Scan for the cell matching the given text and deliver its (X, Y) coordinate at center. 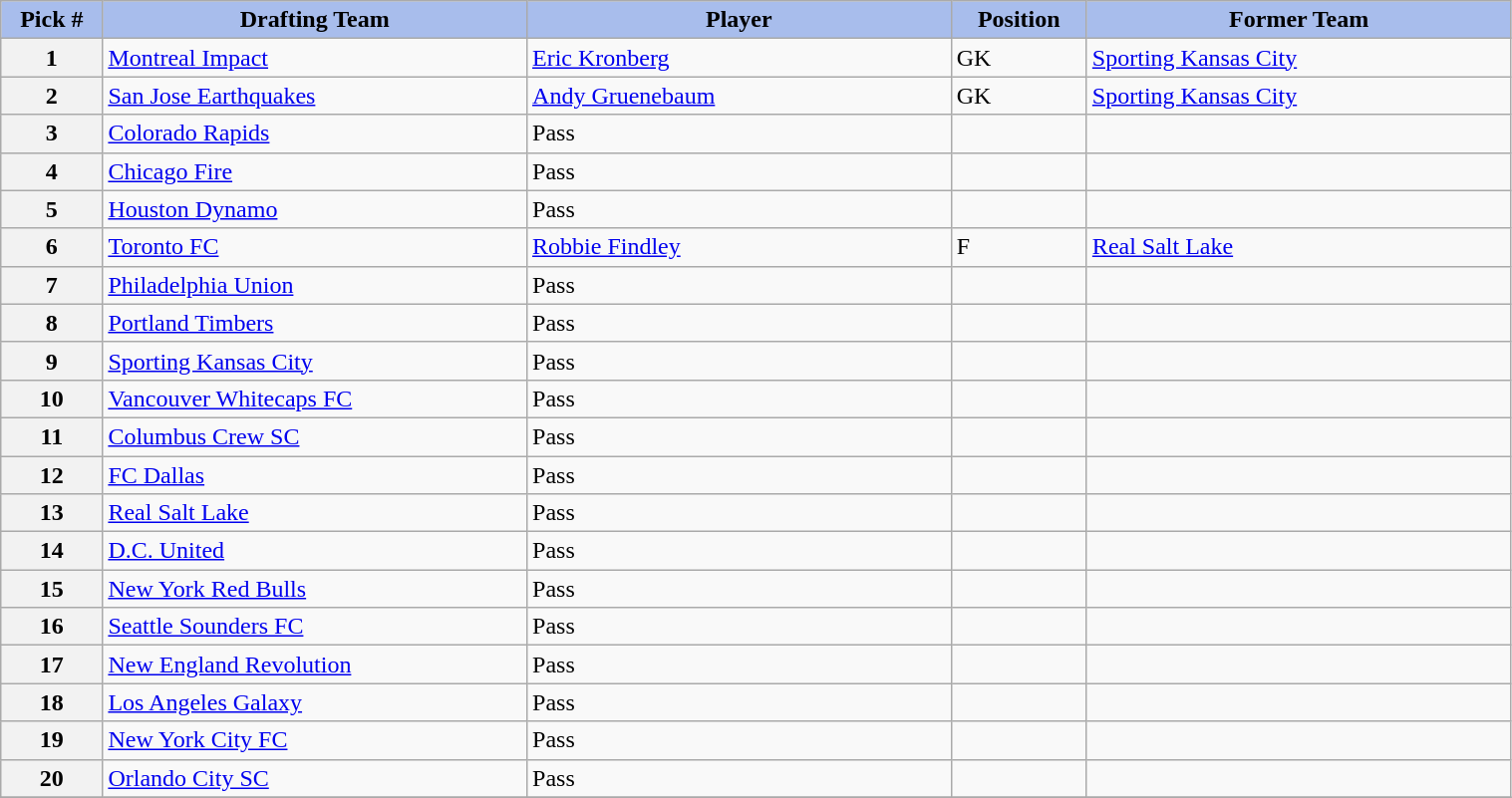
13 (52, 513)
Andy Gruenebaum (740, 96)
San Jose Earthquakes (315, 96)
14 (52, 551)
Chicago Fire (315, 171)
6 (52, 247)
15 (52, 589)
20 (52, 778)
Player (740, 20)
Montreal Impact (315, 58)
16 (52, 627)
17 (52, 665)
Eric Kronberg (740, 58)
FC Dallas (315, 475)
D.C. United (315, 551)
Former Team (1299, 20)
Portland Timbers (315, 323)
F (1019, 247)
Orlando City SC (315, 778)
New York Red Bulls (315, 589)
New York City FC (315, 740)
Los Angeles Galaxy (315, 702)
Columbus Crew SC (315, 436)
Pick # (52, 20)
19 (52, 740)
Philadelphia Union (315, 285)
8 (52, 323)
Colorado Rapids (315, 133)
Houston Dynamo (315, 209)
7 (52, 285)
Vancouver Whitecaps FC (315, 399)
10 (52, 399)
Toronto FC (315, 247)
18 (52, 702)
5 (52, 209)
New England Revolution (315, 665)
3 (52, 133)
Robbie Findley (740, 247)
12 (52, 475)
1 (52, 58)
Position (1019, 20)
11 (52, 436)
2 (52, 96)
Drafting Team (315, 20)
9 (52, 361)
4 (52, 171)
Seattle Sounders FC (315, 627)
